Find where the given text appears and provide that cell's center as (x, y) coordinate. 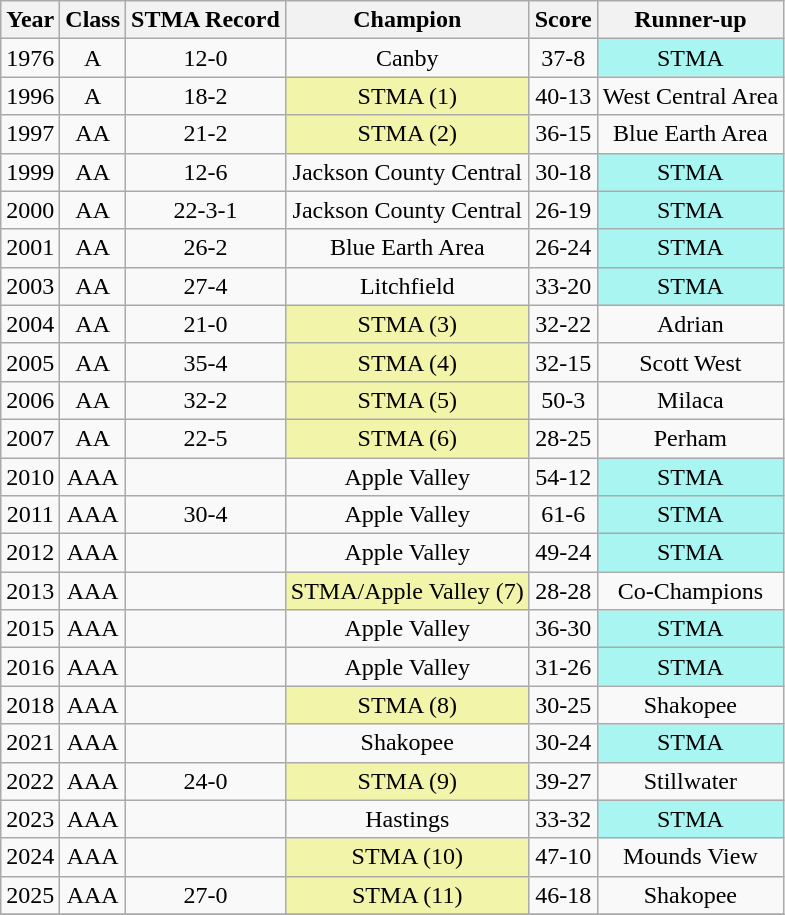
STMA (11) (407, 895)
2001 (30, 248)
28-28 (563, 591)
12-0 (206, 58)
Class (93, 20)
46-18 (563, 895)
2006 (30, 400)
2023 (30, 819)
2012 (30, 553)
37-8 (563, 58)
STMA (6) (407, 438)
47-10 (563, 857)
Mounds View (690, 857)
1999 (30, 172)
Runner-up (690, 20)
31-26 (563, 667)
50-3 (563, 400)
32-2 (206, 400)
2007 (30, 438)
2021 (30, 743)
Adrian (690, 324)
2000 (30, 210)
27-0 (206, 895)
24-0 (206, 781)
STMA (5) (407, 400)
1976 (30, 58)
West Central Area (690, 96)
35-4 (206, 362)
Stillwater (690, 781)
1996 (30, 96)
Canby (407, 58)
STMA (1) (407, 96)
STMA (10) (407, 857)
32-15 (563, 362)
22-5 (206, 438)
12-6 (206, 172)
2011 (30, 515)
Milaca (690, 400)
Year (30, 20)
18-2 (206, 96)
30-25 (563, 705)
1997 (30, 134)
2025 (30, 895)
33-20 (563, 286)
30-4 (206, 515)
40-13 (563, 96)
21-0 (206, 324)
Hastings (407, 819)
39-27 (563, 781)
36-15 (563, 134)
2004 (30, 324)
36-30 (563, 629)
26-2 (206, 248)
Co-Champions (690, 591)
30-18 (563, 172)
Champion (407, 20)
49-24 (563, 553)
2005 (30, 362)
2013 (30, 591)
STMA (9) (407, 781)
2022 (30, 781)
2010 (30, 477)
Perham (690, 438)
STMA (4) (407, 362)
2003 (30, 286)
2016 (30, 667)
STMA Record (206, 20)
Litchfield (407, 286)
STMA (8) (407, 705)
2018 (30, 705)
2024 (30, 857)
26-19 (563, 210)
2015 (30, 629)
STMA/Apple Valley (7) (407, 591)
21-2 (206, 134)
Scott West (690, 362)
30-24 (563, 743)
Score (563, 20)
26-24 (563, 248)
28-25 (563, 438)
22-3-1 (206, 210)
STMA (2) (407, 134)
61-6 (563, 515)
54-12 (563, 477)
27-4 (206, 286)
32-22 (563, 324)
33-32 (563, 819)
STMA (3) (407, 324)
